Return [x, y] of the center of cell containing provided text 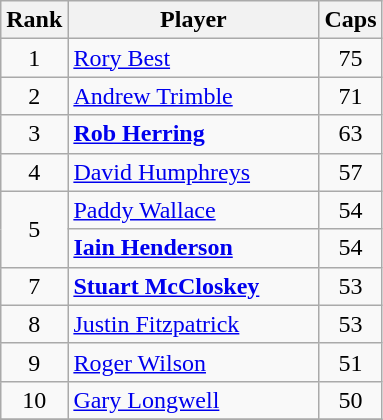
9 [34, 362]
7 [34, 286]
51 [350, 362]
4 [34, 172]
Paddy Wallace [194, 210]
Andrew Trimble [194, 96]
3 [34, 134]
Iain Henderson [194, 248]
57 [350, 172]
8 [34, 324]
75 [350, 58]
2 [34, 96]
10 [34, 400]
1 [34, 58]
Caps [350, 20]
Gary Longwell [194, 400]
Rob Herring [194, 134]
Player [194, 20]
David Humphreys [194, 172]
Roger Wilson [194, 362]
Rank [34, 20]
63 [350, 134]
Justin Fitzpatrick [194, 324]
50 [350, 400]
71 [350, 96]
Rory Best [194, 58]
Stuart McCloskey [194, 286]
5 [34, 229]
